Return (X, Y) of the center of cell containing provided text 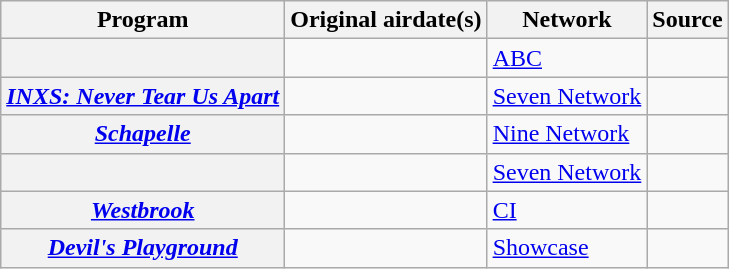
ABC (567, 58)
INXS: Never Tear Us Apart (143, 96)
Schapelle (143, 134)
Devil's Playground (143, 248)
CI (567, 210)
Network (567, 20)
Westbrook (143, 210)
Source (688, 20)
Showcase (567, 248)
Program (143, 20)
Nine Network (567, 134)
Original airdate(s) (386, 20)
